Search for the cell housing the specified text and yield its [X, Y] center coordinate. 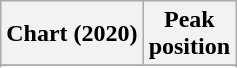
Peakposition [189, 34]
Chart (2020) [72, 34]
